Scan for the cell matching the given text and deliver its (x, y) coordinate at center. 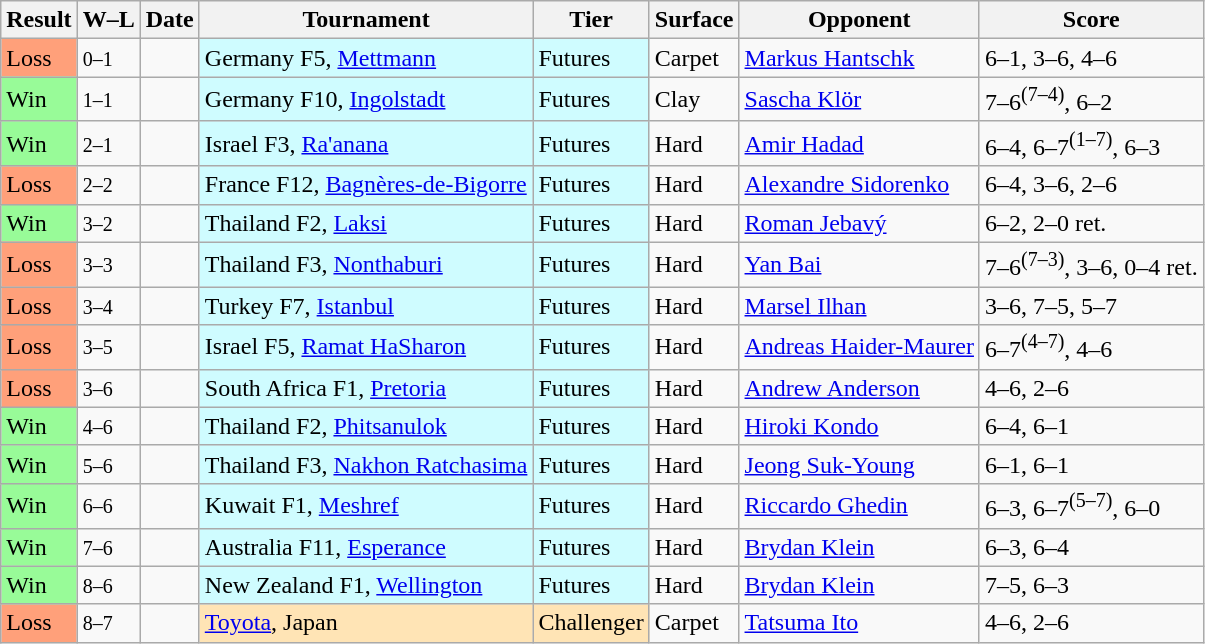
Thailand F3, Nonthaburi (366, 264)
France F12, Bagnères-de-Bigorre (366, 185)
Markus Hantschk (859, 58)
Sascha Klör (859, 100)
Riccardo Ghedin (859, 506)
Result (39, 20)
Andreas Haider-Maurer (859, 348)
0–1 (108, 58)
3–6 (108, 388)
6–3, 6–4 (1091, 547)
6–4, 3–6, 2–6 (1091, 185)
Score (1091, 20)
6–7(4–7), 4–6 (1091, 348)
Amir Hadad (859, 144)
7–5, 6–3 (1091, 585)
3–6, 7–5, 5–7 (1091, 306)
Marsel Ilhan (859, 306)
3–3 (108, 264)
Toyota, Japan (366, 623)
6–4, 6–7(1–7), 6–3 (1091, 144)
6–4, 6–1 (1091, 426)
7–6 (108, 547)
Hiroki Kondo (859, 426)
Opponent (859, 20)
Germany F10, Ingolstadt (366, 100)
Israel F5, Ramat HaSharon (366, 348)
Australia F11, Esperance (366, 547)
6–1, 3–6, 4–6 (1091, 58)
New Zealand F1, Wellington (366, 585)
Challenger (591, 623)
Turkey F7, Istanbul (366, 306)
2–2 (108, 185)
6–3, 6–7(5–7), 6–0 (1091, 506)
2–1 (108, 144)
Kuwait F1, Meshref (366, 506)
1–1 (108, 100)
5–6 (108, 464)
4–6 (108, 426)
6–6 (108, 506)
Roman Jebavý (859, 223)
Date (170, 20)
Tatsuma Ito (859, 623)
8–7 (108, 623)
Tournament (366, 20)
Yan Bai (859, 264)
Germany F5, Mettmann (366, 58)
8–6 (108, 585)
Tier (591, 20)
3–5 (108, 348)
3–2 (108, 223)
Surface (694, 20)
Jeong Suk-Young (859, 464)
6–2, 2–0 ret. (1091, 223)
Alexandre Sidorenko (859, 185)
South Africa F1, Pretoria (366, 388)
3–4 (108, 306)
Clay (694, 100)
Andrew Anderson (859, 388)
W–L (108, 20)
7–6(7–4), 6–2 (1091, 100)
Israel F3, Ra'anana (366, 144)
6–1, 6–1 (1091, 464)
7–6(7–3), 3–6, 0–4 ret. (1091, 264)
Thailand F2, Laksi (366, 223)
Thailand F3, Nakhon Ratchasima (366, 464)
Thailand F2, Phitsanulok (366, 426)
